Locate the cell with the specified text and output its [x, y] center coordinate. 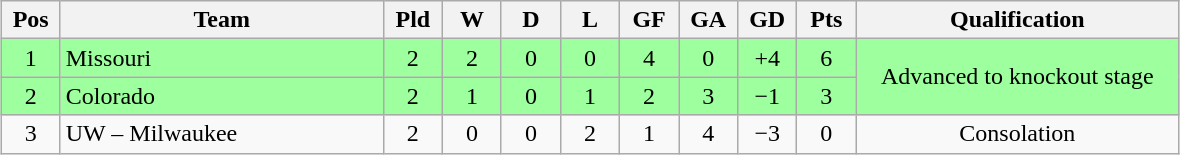
Team [222, 20]
GF [650, 20]
Advanced to knockout stage [1018, 77]
Pos [30, 20]
−1 [768, 96]
L [590, 20]
UW – Milwaukee [222, 134]
−3 [768, 134]
6 [826, 58]
Colorado [222, 96]
Pld [412, 20]
Missouri [222, 58]
W [472, 20]
Consolation [1018, 134]
Pts [826, 20]
D [530, 20]
GA [708, 20]
GD [768, 20]
+4 [768, 58]
Qualification [1018, 20]
